Provide the [X, Y] coordinate of the cell's center where the given text is located.  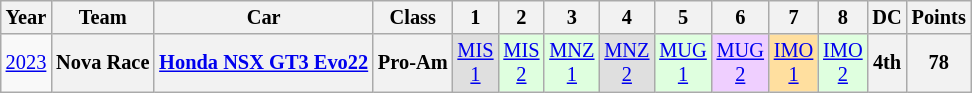
6 [740, 17]
MIS2 [521, 63]
Honda NSX GT3 Evo22 [264, 63]
4 [626, 17]
7 [794, 17]
2 [521, 17]
78 [939, 63]
Team [102, 17]
2023 [26, 63]
IMO1 [794, 63]
Year [26, 17]
Car [264, 17]
Nova Race [102, 63]
5 [682, 17]
4th [886, 63]
Pro-Am [413, 63]
1 [476, 17]
MUG2 [740, 63]
Points [939, 17]
MUG1 [682, 63]
Class [413, 17]
3 [572, 17]
MNZ1 [572, 63]
MIS1 [476, 63]
8 [842, 17]
MNZ2 [626, 63]
IMO2 [842, 63]
DC [886, 17]
